Output the [x, y] coordinate of the center of the cell containing the given text.  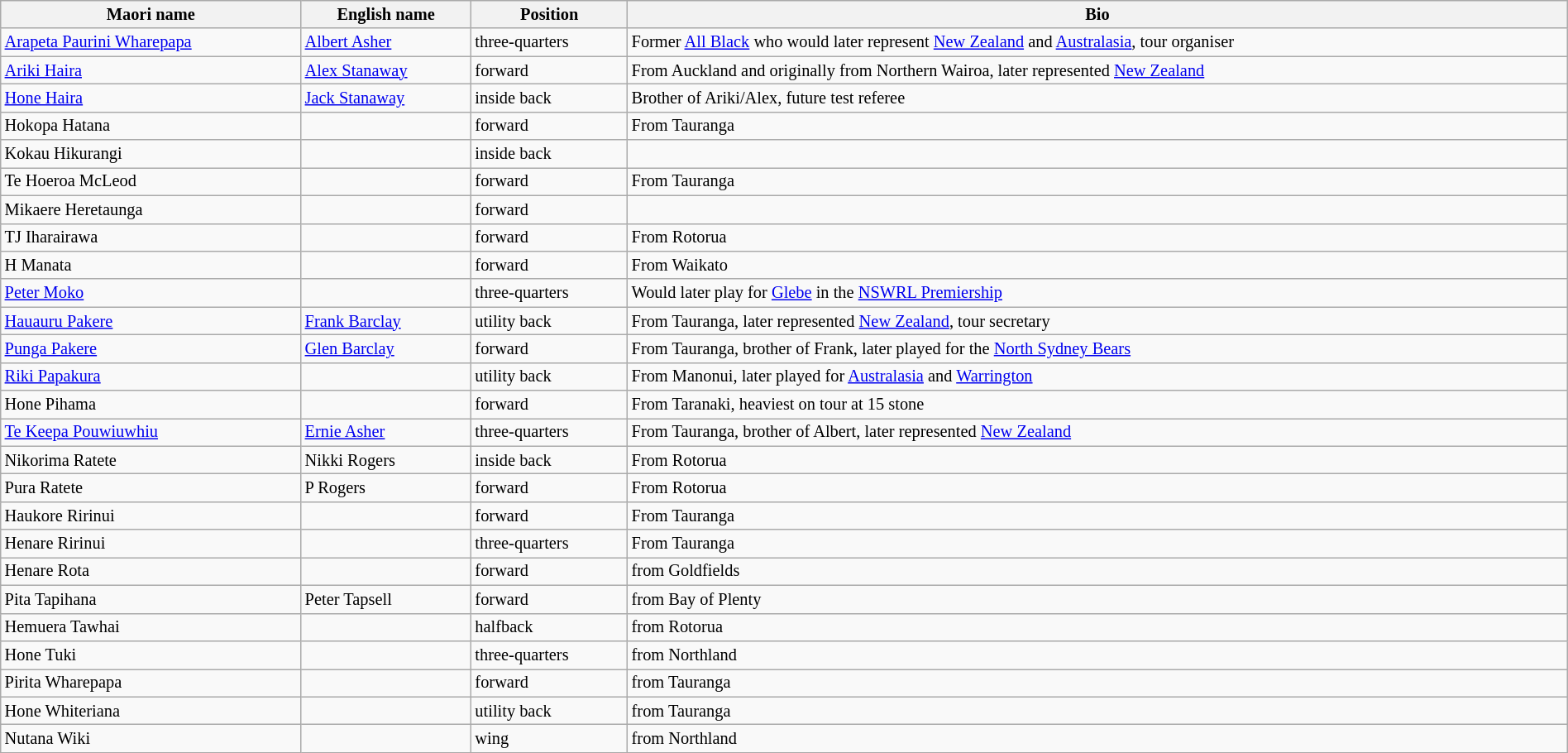
wing [549, 738]
Kokau Hikurangi [151, 154]
From Tauranga, brother of Frank, later played for the North Sydney Bears [1098, 348]
Peter Tapsell [386, 599]
From Taranaki, heaviest on tour at 15 stone [1098, 405]
Ariki Haira [151, 70]
Nutana Wiki [151, 738]
Henare Ririnui [151, 544]
Hemuera Tawhai [151, 627]
Ernie Asher [386, 432]
Albert Asher [386, 42]
From Auckland and originally from Northern Wairoa, later represented New Zealand [1098, 70]
P Rogers [386, 487]
Hauauru Pakere [151, 321]
Te Hoeroa McLeod [151, 181]
Henare Rota [151, 571]
Hone Pihama [151, 405]
Position [549, 14]
Jack Stanaway [386, 98]
English name [386, 14]
Hokopa Hatana [151, 126]
Hone Haira [151, 98]
Glen Barclay [386, 348]
Would later play for Glebe in the NSWRL Premiership [1098, 293]
Arapeta Paurini Wharepapa [151, 42]
From Manonui, later played for Australasia and Warrington [1098, 376]
Hone Tuki [151, 655]
TJ Iharairawa [151, 237]
Bio [1098, 14]
From Waikato [1098, 265]
from Rotorua [1098, 627]
halfback [549, 627]
H Manata [151, 265]
Te Keepa Pouwiuwhiu [151, 432]
Pirita Wharepapa [151, 683]
Peter Moko [151, 293]
from Goldfields [1098, 571]
from Bay of Plenty [1098, 599]
Mikaere Heretaunga [151, 209]
Brother of Ariki/Alex, future test referee [1098, 98]
Punga Pakere [151, 348]
Pita Tapihana [151, 599]
Nikorima Ratete [151, 460]
From Tauranga, later represented New Zealand, tour secretary [1098, 321]
From Tauranga, brother of Albert, later represented New Zealand [1098, 432]
Haukore Ririnui [151, 516]
Former All Black who would later represent New Zealand and Australasia, tour organiser [1098, 42]
Riki Papakura [151, 376]
Maori name [151, 14]
Frank Barclay [386, 321]
Alex Stanaway [386, 70]
Pura Ratete [151, 487]
Nikki Rogers [386, 460]
Hone Whiteriana [151, 711]
